Provide the [x, y] coordinate of the cell's center where the given text is located.  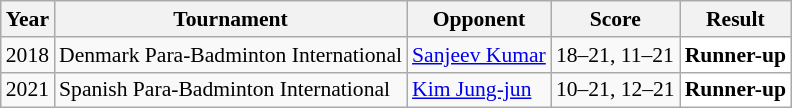
Tournament [230, 19]
Opponent [479, 19]
Result [736, 19]
Sanjeev Kumar [479, 55]
Year [28, 19]
Score [616, 19]
Kim Jung-jun [479, 90]
Denmark Para-Badminton International [230, 55]
Spanish Para-Badminton International [230, 90]
2021 [28, 90]
18–21, 11–21 [616, 55]
10–21, 12–21 [616, 90]
2018 [28, 55]
